Search for the cell housing the specified text and yield its [X, Y] center coordinate. 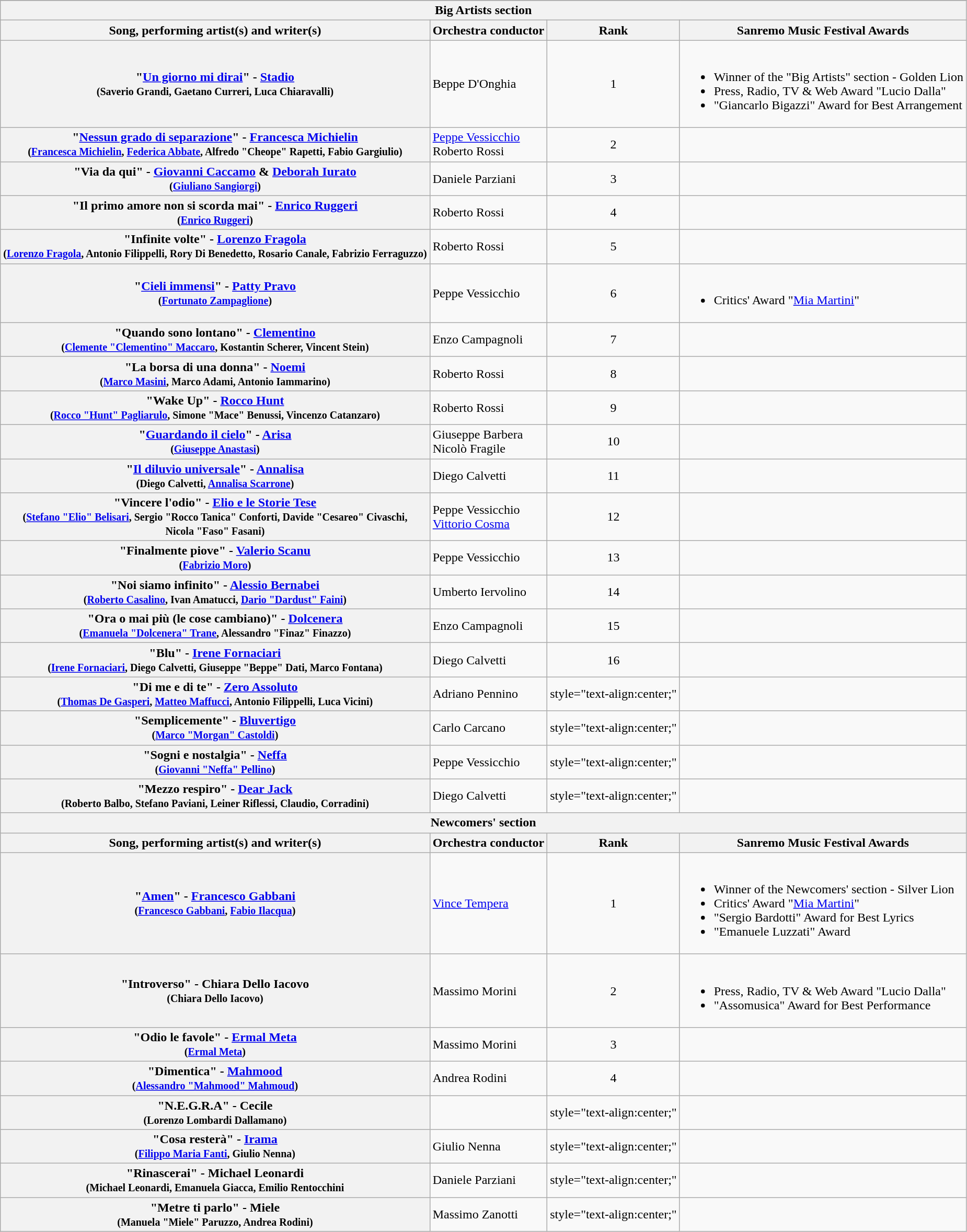
15 [614, 626]
"Odio le favole" - Ermal Meta(Ermal Meta) [215, 1044]
Press, Radio, TV & Web Award "Lucio Dalla""Assomusica" Award for Best Performance [823, 991]
"Il diluvio universale" - Annalisa(Diego Calvetti, Annalisa Scarrone) [215, 476]
"Metre ti parlo" - Miele(Manuela "Miele" Paruzzo, Andrea Rodini) [215, 1215]
"Un giorno mi dirai" - Stadio(Saverio Grandi, Gaetano Curreri, Luca Chiaravalli) [215, 84]
13 [614, 558]
"Infinite volte" - Lorenzo Fragola(Lorenzo Fragola, Antonio Filippelli, Rory Di Benedetto, Rosario Canale, Fabrizio Ferraguzzo) [215, 247]
"La borsa di una donna" - Noemi(Marco Masini, Marco Adami, Antonio Iammarino) [215, 373]
14 [614, 592]
6 [614, 293]
"Vincere l'odio" - Elio e le Storie Tese(Stefano "Elio" Belisari, Sergio "Rocco Tanica" Conforti, Davide "Cesareo" Civaschi, Nicola "Faso" Fasani) [215, 517]
"Via da qui" - Giovanni Caccamo & Deborah Iurato(Giuliano Sangiorgi) [215, 179]
"Dimentica" - Mahmood(Alessandro "Mahmood" Mahmoud) [215, 1078]
"Finalmente piove" - Valerio Scanu(Fabrizio Moro) [215, 558]
Andrea Rodini [488, 1078]
"Ora o mai più (le cose cambiano)" - Dolcenera(Emanuela "Dolcenera" Trane, Alessandro "Finaz" Finazzo) [215, 626]
"Di me e di te" - Zero Assoluto(Thomas De Gasperi, Matteo Maffucci, Antonio Filippelli, Luca Vicini) [215, 694]
5 [614, 247]
"Introverso" - Chiara Dello Iacovo(Chiara Dello Iacovo) [215, 991]
9 [614, 408]
Beppe D'Onghia [488, 84]
"Semplicemente" - Bluvertigo(Marco "Morgan" Castoldi) [215, 728]
Critics' Award "Mia Martini" [823, 293]
12 [614, 517]
Winner of the "Big Artists" section - Golden LionPress, Radio, TV & Web Award "Lucio Dalla""Giancarlo Bigazzi" Award for Best Arrangement [823, 84]
"Blu" - Irene Fornaciari(Irene Fornaciari, Diego Calvetti, Giuseppe "Beppe" Dati, Marco Fontana) [215, 660]
Giuseppe BarberaNicolò Fragile [488, 441]
"Il primo amore non si scorda mai" - Enrico Ruggeri(Enrico Ruggeri) [215, 212]
"Wake Up" - Rocco Hunt(Rocco "Hunt" Pagliarulo, Simone "Mace" Benussi, Vincenzo Catanzaro) [215, 408]
8 [614, 373]
10 [614, 441]
Big Artists section [483, 10]
Vince Tempera [488, 903]
"Amen" - Francesco Gabbani(Francesco Gabbani, Fabio Ilacqua) [215, 903]
"Guardando il cielo" - Arisa(Giuseppe Anastasi) [215, 441]
Umberto Iervolino [488, 592]
"Rinascerai" - Michael Leonardi(Michael Leonardi, Emanuela Giacca, Emilio Rentocchini [215, 1180]
Carlo Carcano [488, 728]
Giulio Nenna [488, 1147]
Winner of the Newcomers' section - Silver LionCritics' Award "Mia Martini""Sergio Bardotti" Award for Best Lyrics"Emanuele Luzzati" Award [823, 903]
"N.E.G.R.A" - Cecile(Lorenzo Lombardi Dallamano) [215, 1112]
Newcomers' section [483, 823]
Peppe VessicchioVittorio Cosma [488, 517]
"Noi siamo infinito" - Alessio Bernabei(Roberto Casalino, Ivan Amatucci, Dario "Dardust" Faini) [215, 592]
Massimo Zanotti [488, 1215]
Peppe VessicchioRoberto Rossi [488, 144]
"Nessun grado di separazione" - Francesca Michielin(Francesca Michielin, Federica Abbate, Alfredo "Cheope" Rapetti, Fabio Gargiulio) [215, 144]
"Quando sono lontano" - Clementino(Clemente "Clementino" Maccaro, Kostantin Scherer, Vincent Stein) [215, 340]
"Mezzo respiro" - Dear Jack(Roberto Balbo, Stefano Paviani, Leiner Riflessi, Claudio, Corradini) [215, 796]
"Cosa resterà" - Irama(Filippo Maria Fanti, Giulio Nenna) [215, 1147]
16 [614, 660]
7 [614, 340]
Adriano Pennino [488, 694]
"Cieli immensi" - Patty Pravo(Fortunato Zampaglione) [215, 293]
11 [614, 476]
"Sogni e nostalgia" - Neffa(Giovanni "Neffa" Pellino) [215, 762]
